Determine the [x, y] coordinate at the center of the cell enclosing the given text.  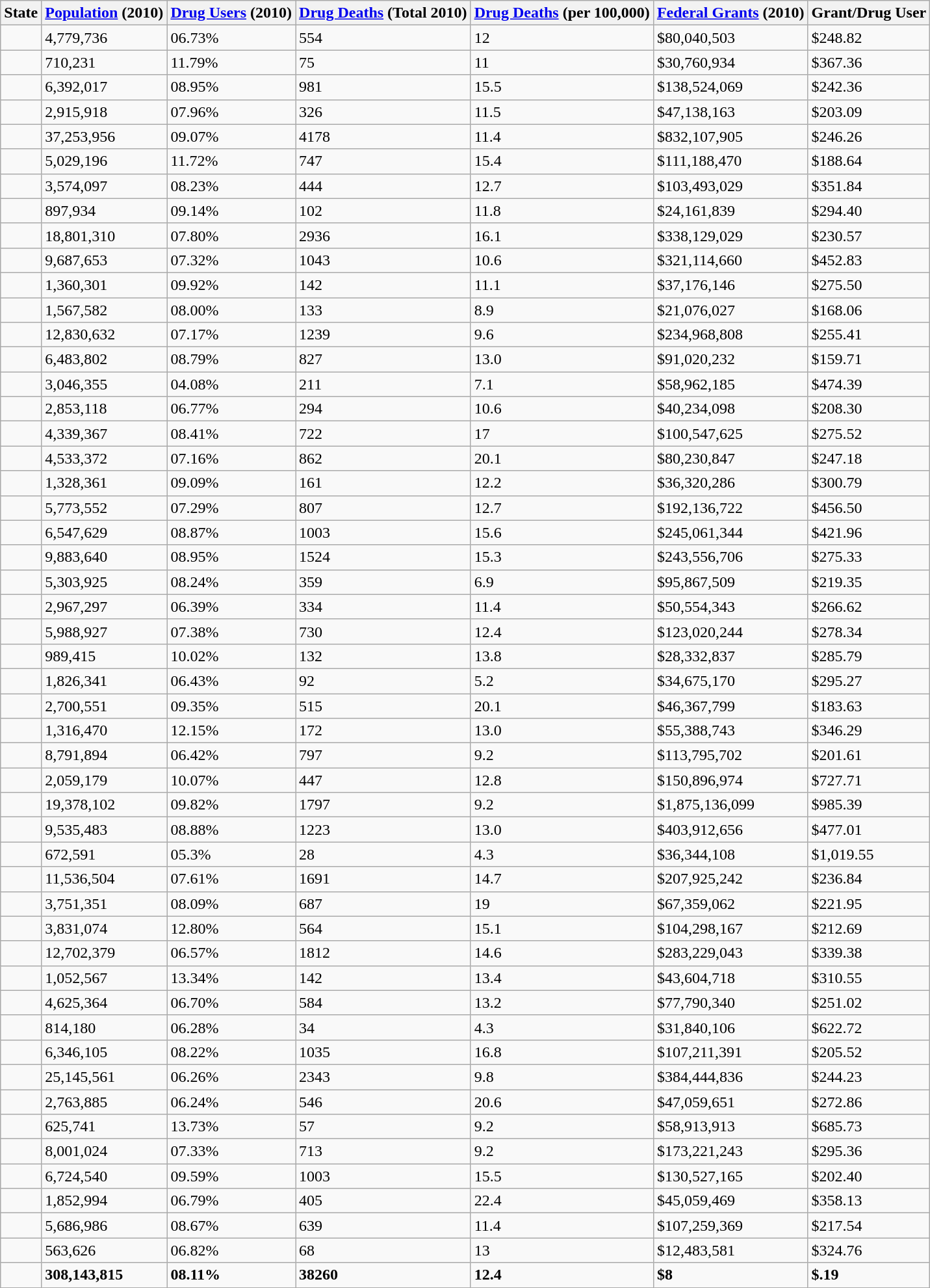
04.08% [231, 384]
546 [383, 1102]
13.8 [562, 656]
15.4 [562, 161]
15.3 [562, 557]
2,059,179 [104, 780]
08.23% [231, 186]
1,316,470 [104, 731]
$203.09 [869, 112]
07.80% [231, 235]
$832,107,905 [730, 137]
$130,527,165 [730, 1176]
$243,556,706 [730, 557]
06.26% [231, 1077]
57 [383, 1127]
827 [383, 360]
$685.73 [869, 1127]
07.29% [231, 508]
13.2 [562, 1003]
807 [383, 508]
$278.34 [869, 631]
08.11% [231, 1275]
$295.27 [869, 681]
$212.69 [869, 928]
$219.35 [869, 582]
07.61% [231, 879]
$242.36 [869, 87]
06.77% [231, 409]
3,831,074 [104, 928]
$358.13 [869, 1201]
5,029,196 [104, 161]
08.41% [231, 434]
172 [383, 731]
06.73% [231, 38]
Grant/Drug User [869, 13]
447 [383, 780]
1,826,341 [104, 681]
$217.54 [869, 1226]
554 [383, 38]
09.14% [231, 211]
161 [383, 483]
15.1 [562, 928]
$103,493,029 [730, 186]
326 [383, 112]
06.57% [231, 953]
10.02% [231, 656]
06.24% [231, 1102]
$1,875,136,099 [730, 805]
1223 [383, 830]
$251.02 [869, 1003]
687 [383, 904]
08.87% [231, 532]
13.34% [231, 978]
07.16% [231, 458]
5,988,927 [104, 631]
1691 [383, 879]
9,535,483 [104, 830]
$727.71 [869, 780]
5.2 [562, 681]
$285.79 [869, 656]
16.1 [562, 235]
2343 [383, 1077]
1812 [383, 953]
132 [383, 656]
06.43% [231, 681]
$24,161,839 [730, 211]
2,853,118 [104, 409]
1043 [383, 260]
$283,229,043 [730, 953]
13.4 [562, 978]
639 [383, 1226]
08.22% [231, 1052]
$46,367,799 [730, 705]
19 [562, 904]
$622.72 [869, 1027]
$272.86 [869, 1102]
08.79% [231, 360]
5,303,925 [104, 582]
$255.41 [869, 335]
$168.06 [869, 310]
$150,896,974 [730, 780]
1,360,301 [104, 285]
6,547,629 [104, 532]
405 [383, 1201]
11,536,504 [104, 879]
6,483,802 [104, 360]
4,625,364 [104, 1003]
672,591 [104, 854]
06.82% [231, 1250]
563,626 [104, 1250]
$107,259,369 [730, 1226]
1524 [383, 557]
12 [562, 38]
Drug Deaths (per 100,000) [562, 13]
$40,234,098 [730, 409]
730 [383, 631]
11.8 [562, 211]
Population (2010) [104, 13]
$300.79 [869, 483]
Federal Grants (2010) [730, 13]
308,143,815 [104, 1275]
17 [562, 434]
$47,138,163 [730, 112]
3,751,351 [104, 904]
$104,298,167 [730, 928]
$234,968,808 [730, 335]
6,346,105 [104, 1052]
Drug Deaths (Total 2010) [383, 13]
$138,524,069 [730, 87]
9.6 [562, 335]
6,392,017 [104, 87]
09.35% [231, 705]
1,852,994 [104, 1201]
$294.40 [869, 211]
1,328,361 [104, 483]
1,567,582 [104, 310]
8,791,894 [104, 756]
$324.76 [869, 1250]
294 [383, 409]
19,378,102 [104, 805]
11.72% [231, 161]
$77,790,340 [730, 1003]
$173,221,243 [730, 1151]
20.6 [562, 1102]
444 [383, 186]
$12,483,581 [730, 1250]
$201.61 [869, 756]
$188.64 [869, 161]
22.4 [562, 1201]
4,533,372 [104, 458]
$183.63 [869, 705]
$310.55 [869, 978]
$8 [730, 1275]
92 [383, 681]
$346.29 [869, 731]
$192,136,722 [730, 508]
7.1 [562, 384]
1239 [383, 335]
862 [383, 458]
$247.18 [869, 458]
08.00% [231, 310]
$275.52 [869, 434]
$67,359,062 [730, 904]
$80,230,847 [730, 458]
$28,332,837 [730, 656]
$246.26 [869, 137]
564 [383, 928]
989,415 [104, 656]
$55,388,743 [730, 731]
07.17% [231, 335]
06.28% [231, 1027]
14.7 [562, 879]
3,046,355 [104, 384]
12.2 [562, 483]
$403,912,656 [730, 830]
37,253,956 [104, 137]
2,700,551 [104, 705]
5,773,552 [104, 508]
359 [383, 582]
1797 [383, 805]
09.82% [231, 805]
$266.62 [869, 607]
$351.84 [869, 186]
$295.36 [869, 1151]
11.1 [562, 285]
09.59% [231, 1176]
9,687,653 [104, 260]
$275.50 [869, 285]
981 [383, 87]
$985.39 [869, 805]
$91,020,232 [730, 360]
$123,020,244 [730, 631]
13 [562, 1250]
515 [383, 705]
$111,188,470 [730, 161]
$248.82 [869, 38]
722 [383, 434]
08.88% [231, 830]
11.5 [562, 112]
$245,061,344 [730, 532]
$205.52 [869, 1052]
10.07% [231, 780]
$.19 [869, 1275]
9,883,640 [104, 557]
12.8 [562, 780]
$58,913,913 [730, 1127]
334 [383, 607]
11.79% [231, 62]
09.92% [231, 285]
$34,675,170 [730, 681]
710,231 [104, 62]
28 [383, 854]
$80,040,503 [730, 38]
814,180 [104, 1027]
$207,925,242 [730, 879]
584 [383, 1003]
07.38% [231, 631]
$230.57 [869, 235]
$221.95 [869, 904]
1035 [383, 1052]
06.42% [231, 756]
$275.33 [869, 557]
$107,211,391 [730, 1052]
06.70% [231, 1003]
5,686,986 [104, 1226]
625,741 [104, 1127]
34 [383, 1027]
4178 [383, 137]
09.09% [231, 483]
$452.83 [869, 260]
8,001,024 [104, 1151]
$474.39 [869, 384]
State [21, 13]
07.96% [231, 112]
$384,444,836 [730, 1077]
133 [383, 310]
$321,114,660 [730, 260]
$236.84 [869, 879]
2936 [383, 235]
$208.30 [869, 409]
$113,795,702 [730, 756]
06.79% [231, 1201]
$50,554,343 [730, 607]
05.3% [231, 854]
$421.96 [869, 532]
$339.38 [869, 953]
38260 [383, 1275]
06.39% [231, 607]
25,145,561 [104, 1077]
$37,176,146 [730, 285]
12,830,632 [104, 335]
$100,547,625 [730, 434]
$47,059,651 [730, 1102]
$30,760,934 [730, 62]
$477.01 [869, 830]
08.67% [231, 1226]
$58,962,185 [730, 384]
4,339,367 [104, 434]
15.6 [562, 532]
897,934 [104, 211]
14.6 [562, 953]
$45,059,469 [730, 1201]
$21,076,027 [730, 310]
$31,840,106 [730, 1027]
18,801,310 [104, 235]
$202.40 [869, 1176]
2,763,885 [104, 1102]
$1,019.55 [869, 854]
797 [383, 756]
$244.23 [869, 1077]
6,724,540 [104, 1176]
$43,604,718 [730, 978]
9.8 [562, 1077]
$95,867,509 [730, 582]
102 [383, 211]
747 [383, 161]
08.09% [231, 904]
12.80% [231, 928]
4,779,736 [104, 38]
$367.36 [869, 62]
$36,344,108 [730, 854]
68 [383, 1250]
2,915,918 [104, 112]
09.07% [231, 137]
8.9 [562, 310]
11 [562, 62]
1,052,567 [104, 978]
211 [383, 384]
$456.50 [869, 508]
$338,129,029 [730, 235]
713 [383, 1151]
$36,320,286 [730, 483]
16.8 [562, 1052]
6.9 [562, 582]
07.32% [231, 260]
2,967,297 [104, 607]
3,574,097 [104, 186]
Drug Users (2010) [231, 13]
07.33% [231, 1151]
75 [383, 62]
13.73% [231, 1127]
$159.71 [869, 360]
12.15% [231, 731]
08.24% [231, 582]
12,702,379 [104, 953]
